Detect which cell encompasses the target text, then output its [x, y] center coordinate. 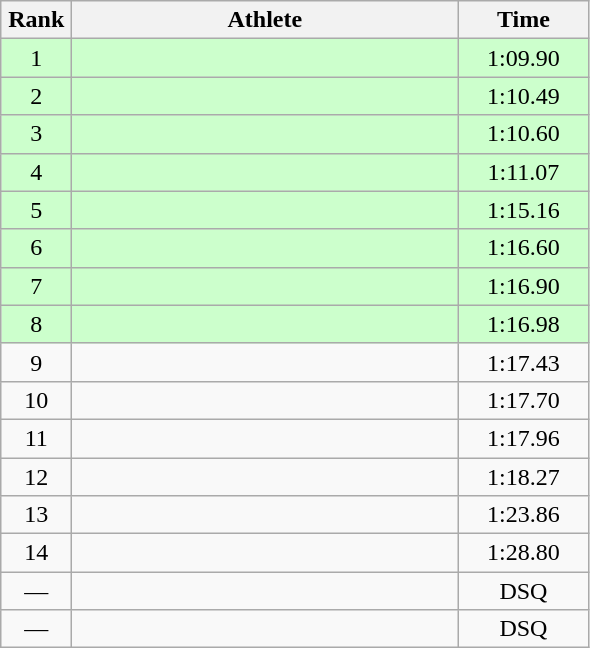
1:28.80 [524, 553]
6 [36, 248]
1:10.49 [524, 96]
4 [36, 172]
1:11.07 [524, 172]
1:16.98 [524, 324]
1:17.96 [524, 438]
9 [36, 362]
1:10.60 [524, 134]
11 [36, 438]
3 [36, 134]
14 [36, 553]
7 [36, 286]
1:16.90 [524, 286]
5 [36, 210]
13 [36, 515]
12 [36, 477]
1:09.90 [524, 58]
Time [524, 20]
1:15.16 [524, 210]
Rank [36, 20]
1:17.70 [524, 400]
2 [36, 96]
1:23.86 [524, 515]
8 [36, 324]
10 [36, 400]
1:16.60 [524, 248]
1 [36, 58]
1:18.27 [524, 477]
1:17.43 [524, 362]
Athlete [265, 20]
